Search for the cell housing the specified text and yield its [x, y] center coordinate. 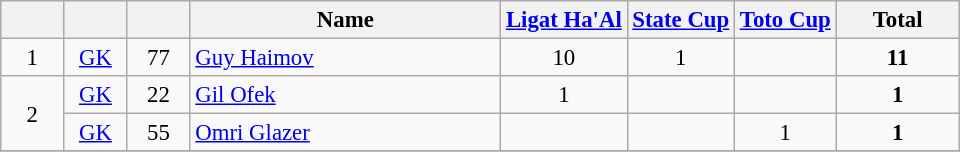
Total [898, 20]
77 [158, 58]
Gil Ofek [346, 95]
2 [32, 114]
Omri Glazer [346, 133]
11 [898, 58]
10 [564, 58]
22 [158, 95]
55 [158, 133]
State Cup [680, 20]
Ligat Ha'Al [564, 20]
Toto Cup [785, 20]
Name [346, 20]
Guy Haimov [346, 58]
